Scan for the cell matching the given text and deliver its [x, y] coordinate at center. 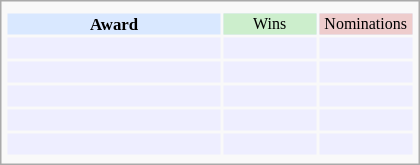
Award [114, 24]
Wins [270, 24]
Nominations [366, 24]
